Return (x, y) of the center of cell containing provided text 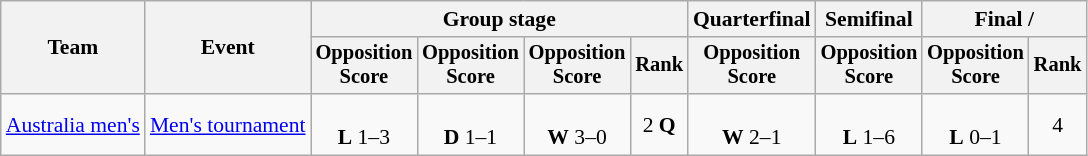
W 2–1 (752, 124)
Australia men's (73, 124)
Quarterfinal (752, 19)
Event (228, 48)
Semifinal (870, 19)
Group stage (500, 19)
L 1–6 (870, 124)
4 (1058, 124)
L 1–3 (364, 124)
L 0–1 (976, 124)
2 Q (659, 124)
Team (73, 48)
Men's tournament (228, 124)
Final / (1004, 19)
D 1–1 (470, 124)
W 3–0 (578, 124)
